Locate the cell with the specified text and output its (x, y) center coordinate. 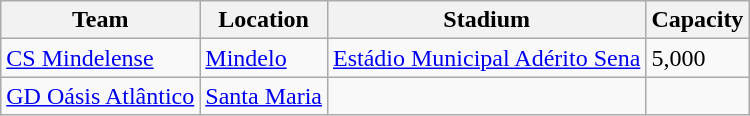
Location (264, 20)
Mindelo (264, 58)
5,000 (698, 58)
Stadium (486, 20)
CS Mindelense (100, 58)
Santa Maria (264, 96)
Capacity (698, 20)
Team (100, 20)
Estádio Municipal Adérito Sena (486, 58)
GD Oásis Atlântico (100, 96)
